Output the [x, y] coordinate of the center of the cell containing the given text.  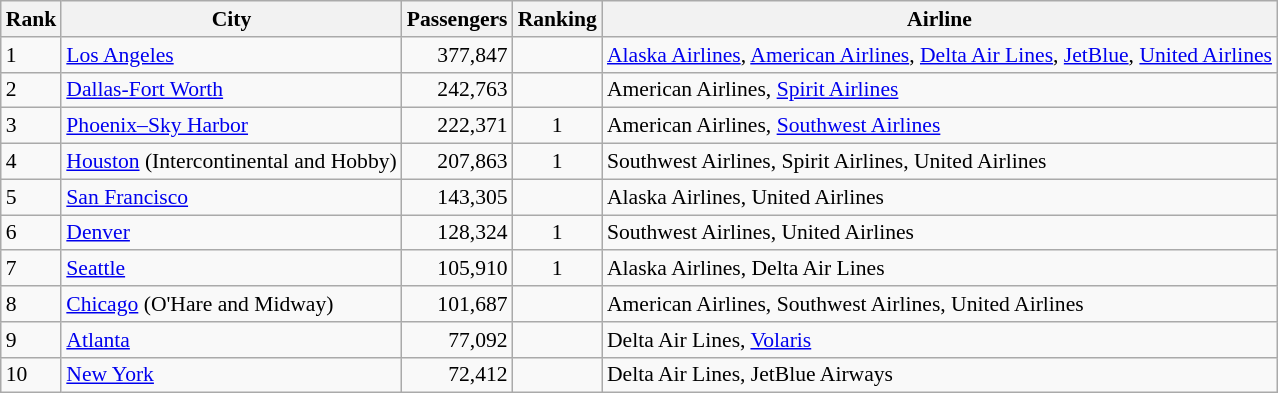
Delta Air Lines, JetBlue Airways [940, 375]
105,910 [458, 269]
128,324 [458, 233]
6 [32, 233]
Seattle [231, 269]
9 [32, 340]
Alaska Airlines, Delta Air Lines [940, 269]
77,092 [458, 340]
207,863 [458, 162]
143,305 [458, 197]
New York [231, 375]
American Airlines, Southwest Airlines [940, 126]
242,763 [458, 90]
8 [32, 304]
Alaska Airlines, United Airlines [940, 197]
Chicago (O'Hare and Midway) [231, 304]
Southwest Airlines, Spirit Airlines, United Airlines [940, 162]
Denver [231, 233]
Ranking [558, 19]
377,847 [458, 55]
San Francisco [231, 197]
10 [32, 375]
Southwest Airlines, United Airlines [940, 233]
101,687 [458, 304]
3 [32, 126]
Alaska Airlines, American Airlines, Delta Air Lines, JetBlue, United Airlines [940, 55]
4 [32, 162]
American Airlines, Spirit Airlines [940, 90]
Delta Air Lines, Volaris [940, 340]
Dallas-Fort Worth [231, 90]
222,371 [458, 126]
5 [32, 197]
Airline [940, 19]
Passengers [458, 19]
2 [32, 90]
Houston (Intercontinental and Hobby) [231, 162]
American Airlines, Southwest Airlines, United Airlines [940, 304]
Atlanta [231, 340]
Phoenix–Sky Harbor [231, 126]
Los Angeles [231, 55]
7 [32, 269]
City [231, 19]
Rank [32, 19]
72,412 [458, 375]
